Find where the given text appears and provide that cell's center as [X, Y] coordinate. 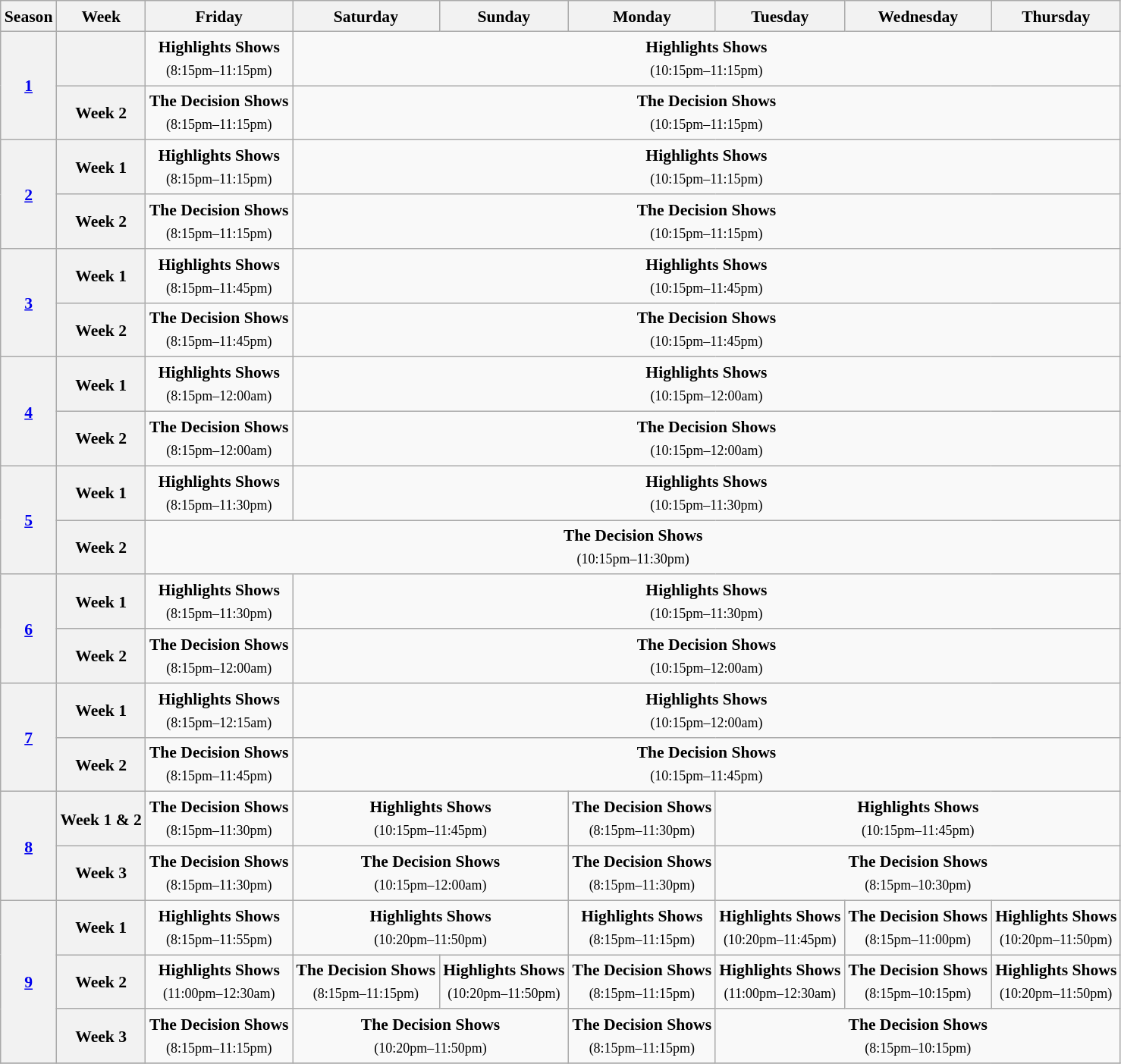
The Decision Shows(8:15pm–10:30pm) [918, 874]
Highlights Shows(8:15pm–12:15am) [219, 711]
Week [100, 16]
5 [29, 520]
Tuesday [780, 16]
Highlights Shows(8:15pm–12:00am) [219, 384]
9 [29, 981]
Highlights Shows(8:15pm–11:55pm) [219, 927]
Highlights Shows(10:20pm–11:45pm) [780, 927]
3 [29, 303]
1 [29, 85]
Week 1 & 2 [100, 819]
Sunday [504, 16]
Monday [642, 16]
Season [29, 16]
4 [29, 411]
Saturday [366, 16]
The Decision Shows(10:20pm–11:50pm) [431, 1037]
6 [29, 629]
2 [29, 194]
Thursday [1056, 16]
The Decision Shows(8:15pm–11:00pm) [918, 927]
The Decision Shows(10:15pm–11:30pm) [633, 548]
8 [29, 846]
7 [29, 737]
Friday [219, 16]
Wednesday [918, 16]
Highlights Shows(8:15pm–11:45pm) [219, 276]
